Identify which cell holds the provided text, then report its [X, Y] central coordinate. 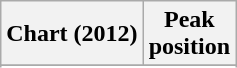
Peakposition [189, 34]
Chart (2012) [72, 34]
